From the cell containing the given text, extract its center point as [X, Y] coordinate. 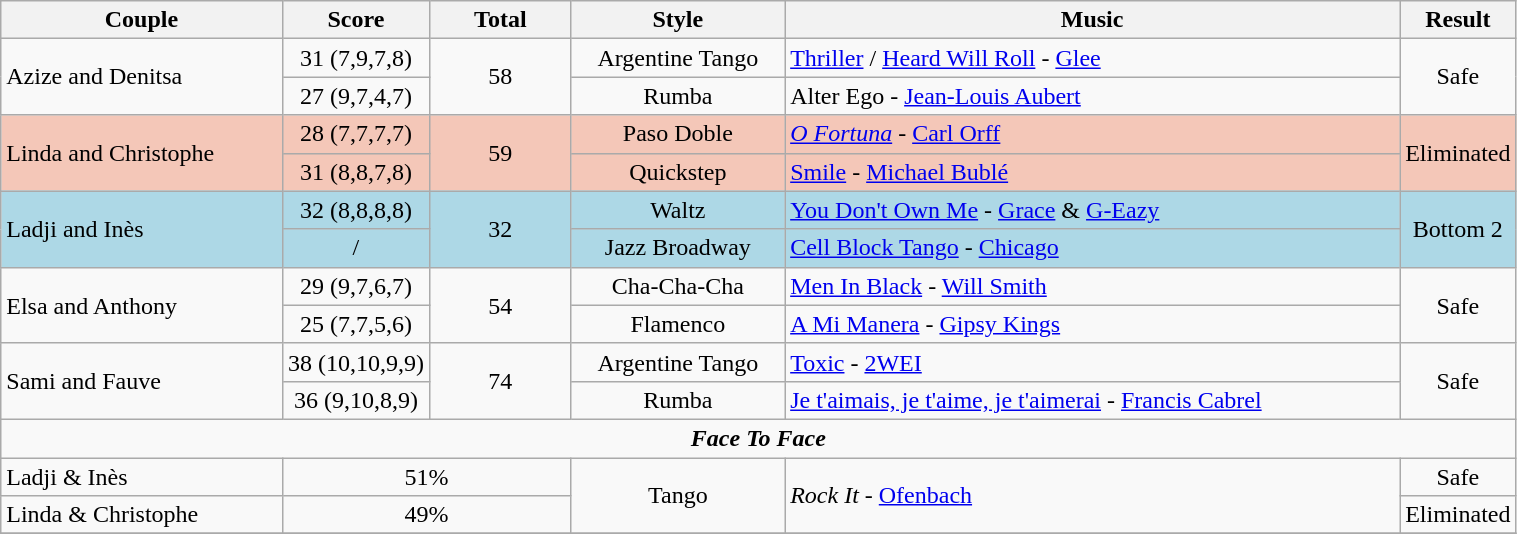
38 (10,10,9,9) [356, 362]
Style [678, 20]
Sami and Fauve [142, 381]
51% [426, 477]
Jazz Broadway [678, 248]
36 (9,10,8,9) [356, 400]
Je t'aimais, je t'aime, je t'aimerai - Francis Cabrel [1092, 400]
Thriller / Heard Will Roll - Glee [1092, 58]
Paso Doble [678, 134]
Score [356, 20]
Bottom 2 [1458, 229]
Tango [678, 496]
Azize and Denitsa [142, 77]
27 (9,7,4,7) [356, 96]
49% [426, 515]
/ [356, 248]
Cell Block Tango - Chicago [1092, 248]
Linda & Christophe [142, 515]
Couple [142, 20]
58 [500, 77]
Flamenco [678, 324]
54 [500, 305]
A Mi Manera - Gipsy Kings [1092, 324]
Face To Face [758, 438]
32 (8,8,8,8) [356, 210]
Rock It - Ofenbach [1092, 496]
Linda and Christophe [142, 153]
Total [500, 20]
Ladji & Inès [142, 477]
Alter Ego - Jean-Louis Aubert [1092, 96]
Ladji and Inès [142, 229]
Toxic - 2WEI [1092, 362]
Men In Black - Will Smith [1092, 286]
25 (7,7,5,6) [356, 324]
31 (8,8,7,8) [356, 172]
28 (7,7,7,7) [356, 134]
You Don't Own Me - Grace & G-Eazy [1092, 210]
Elsa and Anthony [142, 305]
Result [1458, 20]
Music [1092, 20]
Waltz [678, 210]
O Fortuna - Carl Orff [1092, 134]
32 [500, 229]
74 [500, 381]
Quickstep [678, 172]
31 (7,9,7,8) [356, 58]
Smile - Michael Bublé [1092, 172]
29 (9,7,6,7) [356, 286]
Cha-Cha-Cha [678, 286]
59 [500, 153]
